Return the [x, y] coordinate for the center point of the cell that contains the specified text.  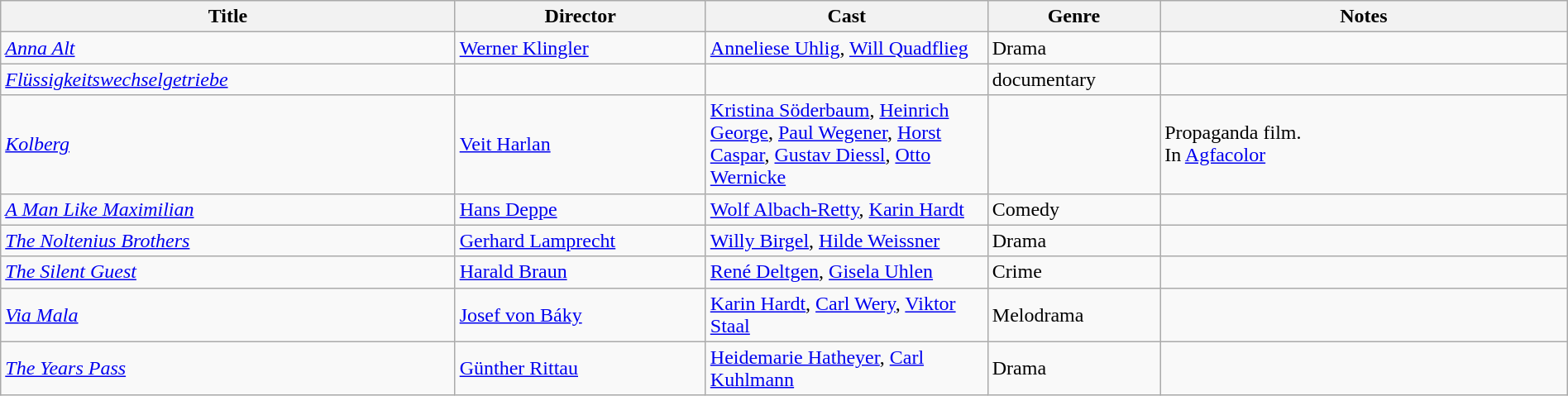
Werner Klingler [581, 48]
Crime [1073, 272]
Propaganda film. In Agfacolor [1365, 144]
Wolf Albach-Retty, Karin Hardt [847, 209]
Kolberg [228, 144]
Notes [1365, 17]
Via Mala [228, 314]
A Man Like Maximilian [228, 209]
René Deltgen, Gisela Uhlen [847, 272]
Josef von Báky [581, 314]
documentary [1073, 79]
Günther Rittau [581, 369]
Director [581, 17]
Veit Harlan [581, 144]
Willy Birgel, Hilde Weissner [847, 241]
Anneliese Uhlig, Will Quadflieg [847, 48]
Anna Alt [228, 48]
Genre [1073, 17]
Hans Deppe [581, 209]
Flüssigkeitswechselgetriebe [228, 79]
Melodrama [1073, 314]
Harald Braun [581, 272]
Heidemarie Hatheyer, Carl Kuhlmann [847, 369]
The Years Pass [228, 369]
The Silent Guest [228, 272]
Title [228, 17]
The Noltenius Brothers [228, 241]
Gerhard Lamprecht [581, 241]
Comedy [1073, 209]
Kristina Söderbaum, Heinrich George, Paul Wegener, Horst Caspar, Gustav Diessl, Otto Wernicke [847, 144]
Karin Hardt, Carl Wery, Viktor Staal [847, 314]
Cast [847, 17]
